Return the (x, y) coordinate for the center point of the cell that contains the specified text.  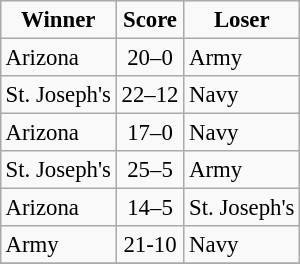
22–12 (150, 95)
21-10 (150, 245)
25–5 (150, 170)
17–0 (150, 133)
Loser (242, 20)
Winner (58, 20)
Score (150, 20)
20–0 (150, 57)
14–5 (150, 208)
